Output the [X, Y] coordinate of the center of the cell containing the given text.  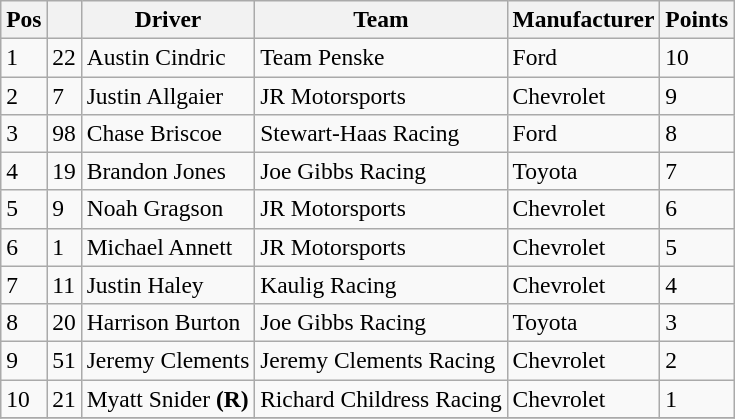
21 [64, 398]
Chase Briscoe [168, 133]
Team Penske [381, 57]
Points [697, 19]
51 [64, 360]
Manufacturer [584, 19]
Myatt Snider (R) [168, 398]
20 [64, 322]
Austin Cindric [168, 57]
Stewart-Haas Racing [381, 133]
22 [64, 57]
98 [64, 133]
Kaulig Racing [381, 285]
11 [64, 285]
Richard Childress Racing [381, 398]
Michael Annett [168, 247]
Jeremy Clements Racing [381, 360]
Justin Haley [168, 285]
19 [64, 171]
Driver [168, 19]
Pos [24, 19]
Brandon Jones [168, 171]
Justin Allgaier [168, 95]
Jeremy Clements [168, 360]
Harrison Burton [168, 322]
Team [381, 19]
Noah Gragson [168, 209]
